From the cell containing the given text, extract its center point as (X, Y) coordinate. 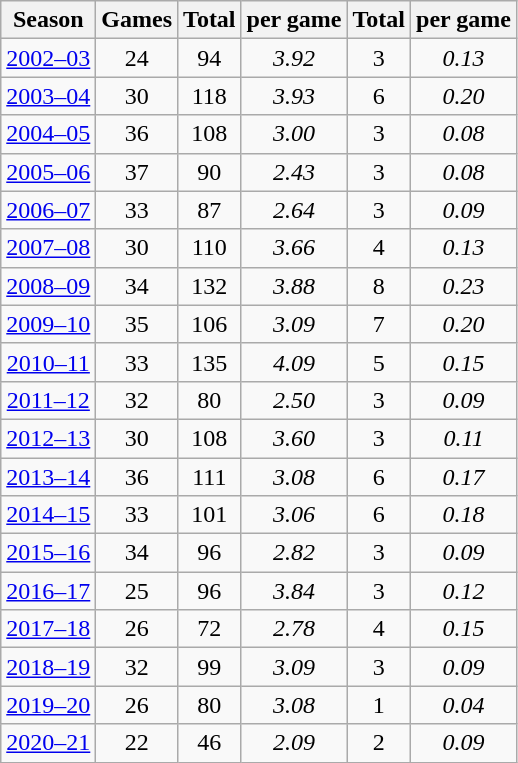
94 (210, 58)
2015–16 (48, 553)
135 (210, 362)
0.12 (464, 591)
2004–05 (48, 134)
0.18 (464, 515)
2.82 (294, 553)
0.23 (464, 286)
3.00 (294, 134)
3.93 (294, 96)
1 (379, 705)
2014–15 (48, 515)
2 (379, 743)
2008–09 (48, 286)
111 (210, 477)
2018–19 (48, 667)
2019–20 (48, 705)
2007–08 (48, 248)
2003–04 (48, 96)
3.60 (294, 438)
90 (210, 172)
3.06 (294, 515)
3.84 (294, 591)
46 (210, 743)
0.04 (464, 705)
2016–17 (48, 591)
72 (210, 629)
35 (137, 324)
2.78 (294, 629)
2.64 (294, 210)
24 (137, 58)
2.43 (294, 172)
2006–07 (48, 210)
3.88 (294, 286)
87 (210, 210)
2009–10 (48, 324)
2013–14 (48, 477)
3.66 (294, 248)
8 (379, 286)
2010–11 (48, 362)
22 (137, 743)
0.17 (464, 477)
2011–12 (48, 400)
2020–21 (48, 743)
132 (210, 286)
2002–03 (48, 58)
25 (137, 591)
2.09 (294, 743)
2017–18 (48, 629)
106 (210, 324)
3.92 (294, 58)
118 (210, 96)
110 (210, 248)
101 (210, 515)
37 (137, 172)
0.11 (464, 438)
99 (210, 667)
5 (379, 362)
7 (379, 324)
2.50 (294, 400)
Season (48, 20)
2005–06 (48, 172)
2012–13 (48, 438)
Games (137, 20)
4.09 (294, 362)
